Search for the cell housing the specified text and yield its [x, y] center coordinate. 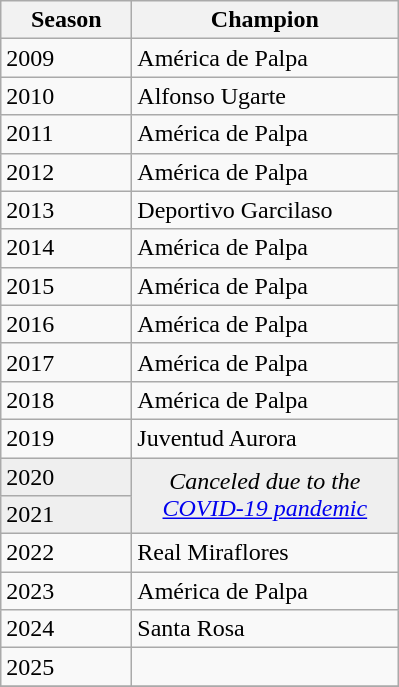
Juventud Aurora [265, 438]
2023 [66, 591]
2022 [66, 553]
Santa Rosa [265, 629]
Alfonso Ugarte [265, 96]
Champion [265, 20]
2018 [66, 400]
2011 [66, 134]
2025 [66, 667]
Canceled due to the COVID-19 pandemic [265, 496]
2016 [66, 324]
2009 [66, 58]
2024 [66, 629]
2021 [66, 515]
Real Miraflores [265, 553]
2017 [66, 362]
2014 [66, 248]
2013 [66, 210]
2015 [66, 286]
2012 [66, 172]
2010 [66, 96]
2020 [66, 477]
2019 [66, 438]
Deportivo Garcilaso [265, 210]
Season [66, 20]
